For the text-containing cell, return its midpoint in [x, y] coordinate format. 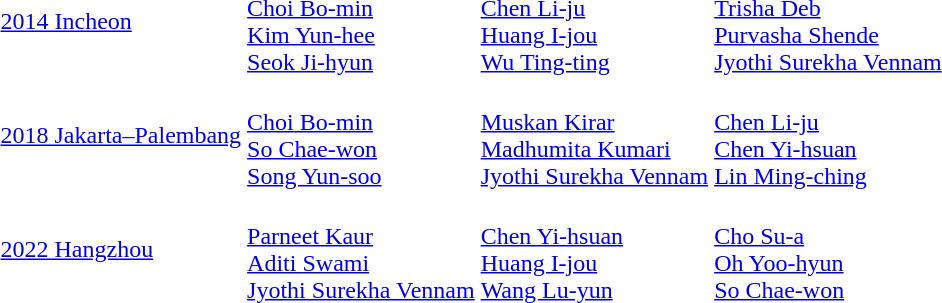
Choi Bo-minSo Chae-wonSong Yun-soo [362, 136]
Muskan KirarMadhumita KumariJyothi Surekha Vennam [594, 136]
